From the cell containing the given text, extract its center point as (x, y) coordinate. 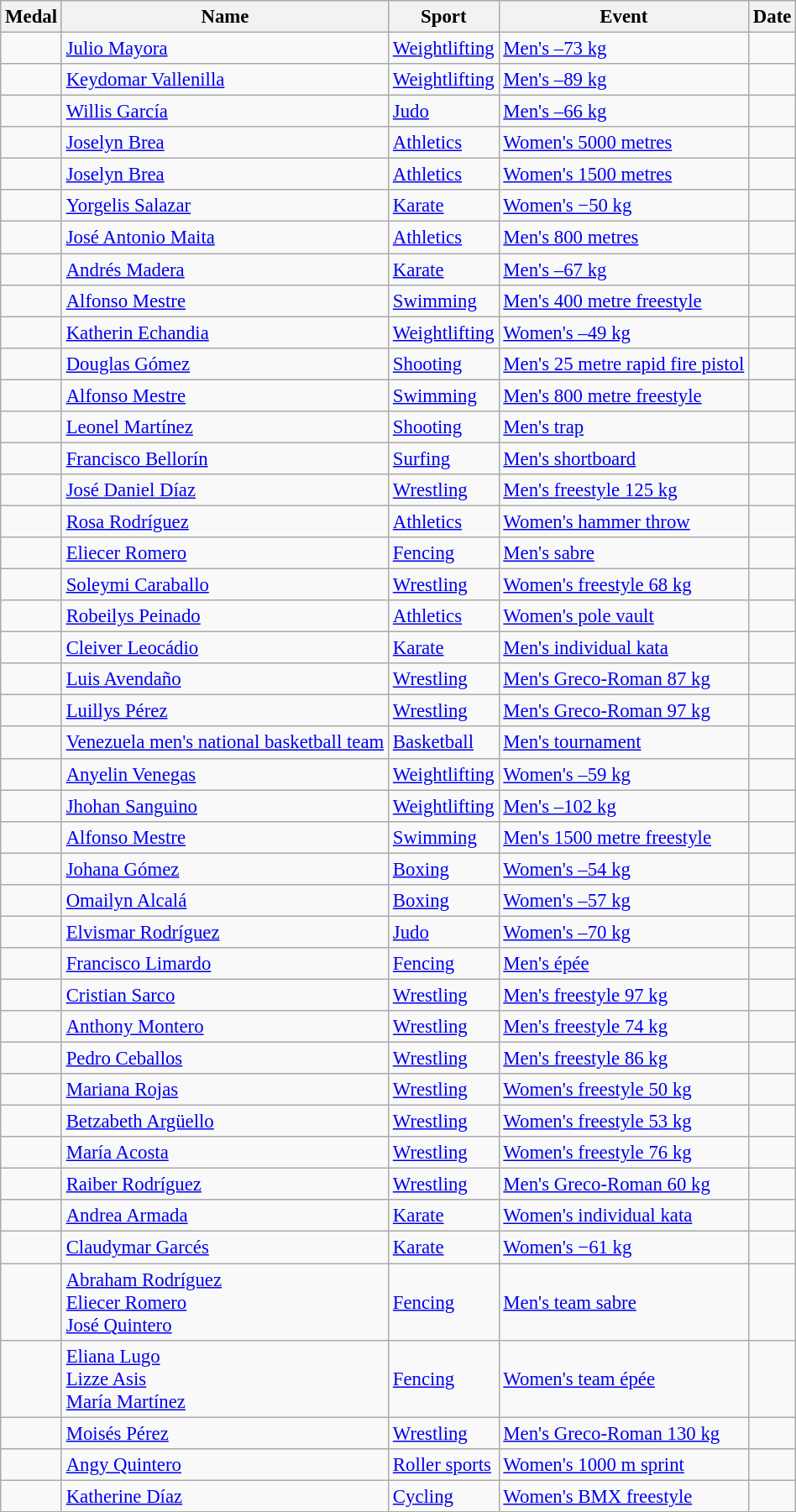
Luillys Pérez (225, 711)
Men's épée (624, 964)
Willis García (225, 112)
Women's freestyle 76 kg (624, 1153)
Men's freestyle 74 kg (624, 1027)
Claudymar Garcés (225, 1248)
Women's –70 kg (624, 932)
Women's hammer throw (624, 521)
Johana Gómez (225, 869)
Women's pole vault (624, 616)
Women's –57 kg (624, 901)
Cristian Sarco (225, 995)
Anyelin Venegas (225, 774)
Venezuela men's national basketball team (225, 743)
Women's freestyle 53 kg (624, 1122)
Women's BMX freestyle (624, 1496)
Women's 1500 metres (624, 175)
Men's –66 kg (624, 112)
Women's team épée (624, 1379)
Douglas Gómez (225, 364)
Leonel Martínez (225, 427)
Yorgelis Salazar (225, 206)
Men's 400 metre freestyle (624, 301)
Angy Quintero (225, 1464)
Soleymi Caraballo (225, 585)
Women's freestyle 50 kg (624, 1090)
Medal (32, 17)
Keydomar Vallenilla (225, 80)
Basketball (444, 743)
Men's shortboard (624, 458)
Men's –102 kg (624, 806)
Men's Greco-Roman 87 kg (624, 679)
Moisés Pérez (225, 1433)
Anthony Montero (225, 1027)
Katherine Díaz (225, 1496)
Betzabeth Argüello (225, 1122)
Julio Mayora (225, 49)
Men's –67 kg (624, 269)
Men's 800 metre freestyle (624, 395)
Men's tournament (624, 743)
Mariana Rojas (225, 1090)
Women's individual kata (624, 1216)
José Antonio Maita (225, 238)
José Daniel Díaz (225, 490)
Date (772, 17)
Men's –89 kg (624, 80)
Cleiver Leocádio (225, 648)
Women's 5000 metres (624, 143)
Eliana LugoLizze AsisMaría Martínez (225, 1379)
Francisco Bellorín (225, 458)
Roller sports (444, 1464)
Abraham RodríguezEliecer RomeroJosé Quintero (225, 1302)
Women's freestyle 68 kg (624, 585)
Jhohan Sanguino (225, 806)
Men's individual kata (624, 648)
Men's 25 metre rapid fire pistol (624, 364)
Eliecer Romero (225, 553)
Women's 1000 m sprint (624, 1464)
Men's Greco-Roman 97 kg (624, 711)
María Acosta (225, 1153)
Women's −50 kg (624, 206)
Pedro Ceballos (225, 1059)
Men's trap (624, 427)
Cycling (444, 1496)
Omailyn Alcalá (225, 901)
Men's freestyle 125 kg (624, 490)
Men's –73 kg (624, 49)
Men's 800 metres (624, 238)
Men's freestyle 86 kg (624, 1059)
Women's –54 kg (624, 869)
Men's sabre (624, 553)
Name (225, 17)
Women's −61 kg (624, 1248)
Men's 1500 metre freestyle (624, 837)
Andrea Armada (225, 1216)
Men's team sabre (624, 1302)
Women's –49 kg (624, 332)
Sport (444, 17)
Francisco Limardo (225, 964)
Katherin Echandia (225, 332)
Elvismar Rodríguez (225, 932)
Event (624, 17)
Luis Avendaño (225, 679)
Robeilys Peinado (225, 616)
Men's freestyle 97 kg (624, 995)
Andrés Madera (225, 269)
Rosa Rodríguez (225, 521)
Men's Greco-Roman 60 kg (624, 1185)
Men's Greco-Roman 130 kg (624, 1433)
Women's –59 kg (624, 774)
Raiber Rodríguez (225, 1185)
Surfing (444, 458)
